Determine the (X, Y) coordinate at the center of the cell enclosing the given text.  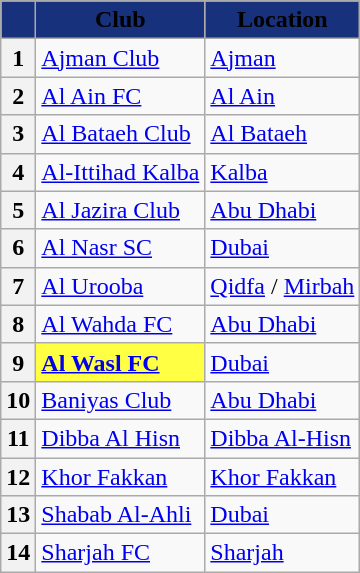
14 (18, 553)
5 (18, 210)
Dibba Al-Hisn (282, 438)
4 (18, 172)
Al Nasr SC (120, 248)
Al Bataeh Club (120, 134)
Club (120, 20)
Sharjah FC (120, 553)
Sharjah (282, 553)
Al Urooba (120, 286)
Qidfa / Mirbah (282, 286)
2 (18, 96)
Shabab Al-Ahli (120, 515)
Al Wasl FC (120, 362)
9 (18, 362)
Al Wahda FC (120, 324)
Al Bataeh (282, 134)
6 (18, 248)
12 (18, 477)
Al Ain FC (120, 96)
Al Jazira Club (120, 210)
Baniyas Club (120, 400)
7 (18, 286)
3 (18, 134)
13 (18, 515)
1 (18, 58)
10 (18, 400)
Ajman Club (120, 58)
Al-Ittihad Kalba (120, 172)
Ajman (282, 58)
Al Ain (282, 96)
11 (18, 438)
Location (282, 20)
Kalba (282, 172)
8 (18, 324)
Dibba Al Hisn (120, 438)
